Return the [X, Y] coordinate for the center point of the cell that contains the specified text.  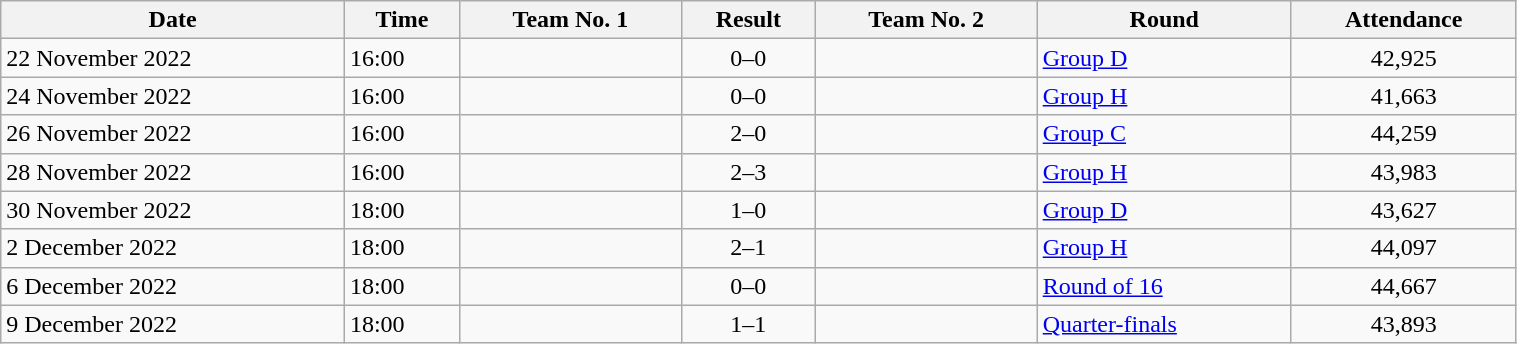
9 December 2022 [173, 324]
Time [402, 20]
43,983 [1404, 172]
43,893 [1404, 324]
Team No. 2 [926, 20]
44,097 [1404, 248]
Result [748, 20]
43,627 [1404, 210]
22 November 2022 [173, 58]
41,663 [1404, 96]
Group C [1164, 134]
Round [1164, 20]
2 December 2022 [173, 248]
24 November 2022 [173, 96]
2–0 [748, 134]
2–3 [748, 172]
6 December 2022 [173, 286]
44,667 [1404, 286]
30 November 2022 [173, 210]
Team No. 1 [570, 20]
44,259 [1404, 134]
1–1 [748, 324]
26 November 2022 [173, 134]
42,925 [1404, 58]
1–0 [748, 210]
Date [173, 20]
28 November 2022 [173, 172]
Attendance [1404, 20]
Round of 16 [1164, 286]
2–1 [748, 248]
Quarter-finals [1164, 324]
